Return [X, Y] of the center of cell containing provided text 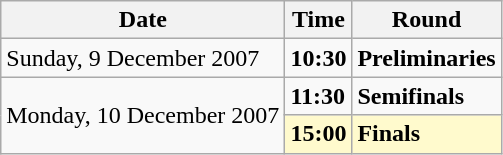
Date [143, 20]
15:00 [318, 134]
Monday, 10 December 2007 [143, 115]
Time [318, 20]
Finals [426, 134]
11:30 [318, 96]
Round [426, 20]
Sunday, 9 December 2007 [143, 58]
10:30 [318, 58]
Preliminaries [426, 58]
Semifinals [426, 96]
